Detect which cell encompasses the target text, then output its (x, y) center coordinate. 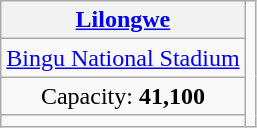
Bingu National Stadium (123, 58)
Lilongwe (123, 20)
Capacity: 41,100 (123, 96)
